Pinpoint the cell where the given text exists, returning its [X, Y] midpoint coordinate. 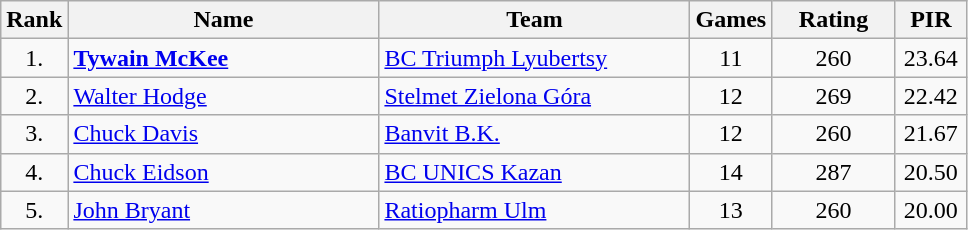
269 [834, 96]
PIR [930, 20]
22.42 [930, 96]
Games [731, 20]
5. [34, 210]
BC UNICS Kazan [534, 172]
13 [731, 210]
Banvit B.K. [534, 134]
3. [34, 134]
21.67 [930, 134]
287 [834, 172]
Rank [34, 20]
2. [34, 96]
BC Triumph Lyubertsy [534, 58]
Rating [834, 20]
Team [534, 20]
John Bryant [224, 210]
1. [34, 58]
23.64 [930, 58]
Name [224, 20]
11 [731, 58]
20.00 [930, 210]
Chuck Eidson [224, 172]
Tywain McKee [224, 58]
20.50 [930, 172]
Stelmet Zielona Góra [534, 96]
Chuck Davis [224, 134]
Ratiopharm Ulm [534, 210]
14 [731, 172]
4. [34, 172]
Walter Hodge [224, 96]
